Pinpoint the cell where the given text exists, returning its [X, Y] midpoint coordinate. 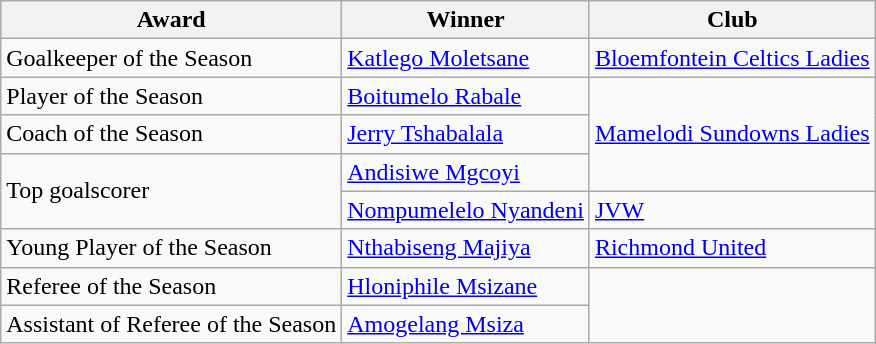
Boitumelo Rabale [466, 96]
Richmond United [732, 248]
Award [172, 20]
Nompumelelo Nyandeni [466, 210]
Andisiwe Mgcoyi [466, 172]
Nthabiseng Majiya [466, 248]
Goalkeeper of the Season [172, 58]
Amogelang Msiza [466, 324]
Top goalscorer [172, 191]
Young Player of the Season [172, 248]
Coach of the Season [172, 134]
JVW [732, 210]
Club [732, 20]
Assistant of Referee of the Season [172, 324]
Winner [466, 20]
Player of the Season [172, 96]
Katlego Moletsane [466, 58]
Hloniphile Msizane [466, 286]
Jerry Tshabalala [466, 134]
Mamelodi Sundowns Ladies [732, 134]
Bloemfontein Celtics Ladies [732, 58]
Referee of the Season [172, 286]
